Detect which cell encompasses the target text, then output its (X, Y) center coordinate. 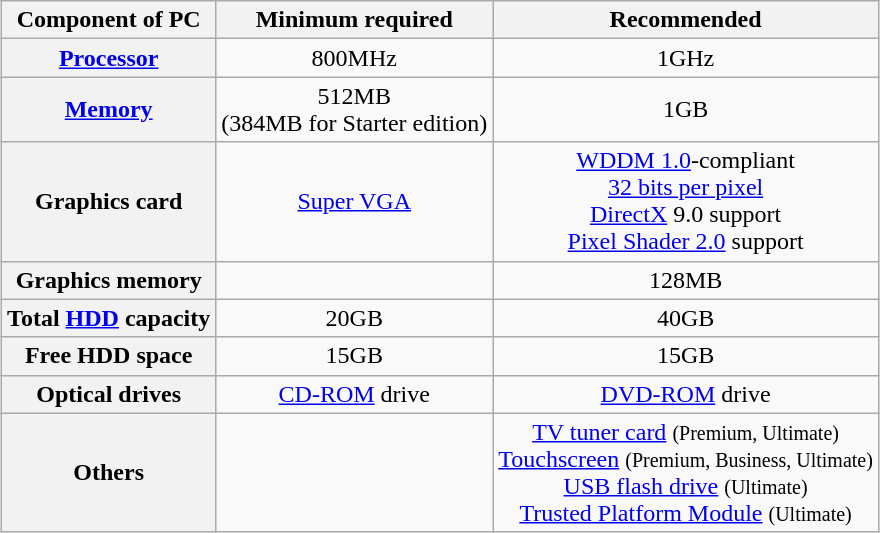
Super VGA (354, 202)
1GHz (686, 58)
20GB (354, 318)
Graphics memory (109, 280)
Memory (109, 110)
40GB (686, 318)
Others (109, 472)
128MB (686, 280)
Processor (109, 58)
CD-ROM drive (354, 394)
Graphics card (109, 202)
DVD-ROM drive (686, 394)
800MHz (354, 58)
512MB(384MB for Starter edition) (354, 110)
Recommended (686, 20)
Free HDD space (109, 356)
Minimum required (354, 20)
Total HDD capacity (109, 318)
Optical drives (109, 394)
1GB (686, 110)
TV tuner card (Premium, Ultimate)Touchscreen (Premium, Business, Ultimate)USB flash drive (Ultimate)Trusted Platform Module (Ultimate) (686, 472)
WDDM 1.0-compliant32 bits per pixelDirectX 9.0 supportPixel Shader 2.0 support (686, 202)
Component of PC (109, 20)
